Capture the cell that displays the provided text and extract its (X, Y) central coordinate. 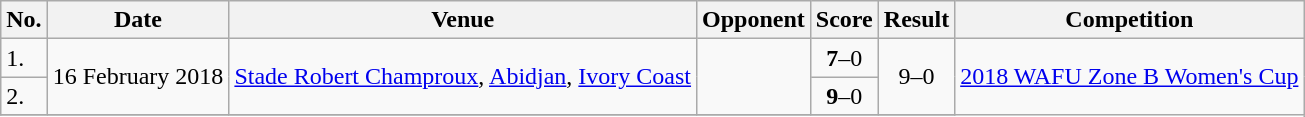
No. (24, 20)
2018 WAFU Zone B Women's Cup (1130, 77)
Opponent (754, 20)
Result (916, 20)
Date (138, 20)
7–0 (844, 58)
16 February 2018 (138, 77)
Score (844, 20)
1. (24, 58)
Competition (1130, 20)
2. (24, 96)
Stade Robert Champroux, Abidjan, Ivory Coast (463, 77)
Venue (463, 20)
